From the cell containing the given text, extract its center point as [x, y] coordinate. 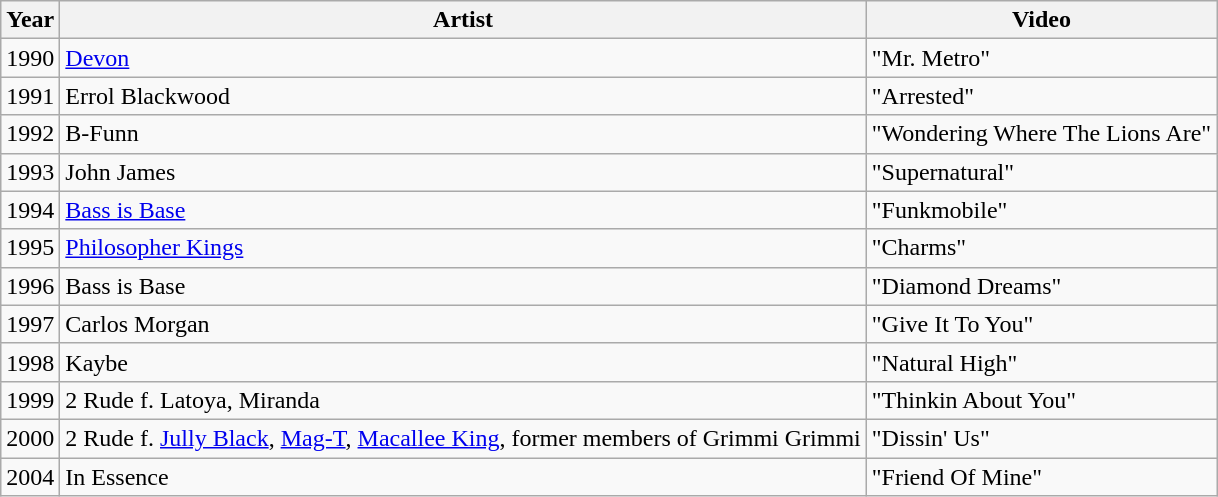
B-Funn [463, 134]
2000 [30, 438]
"Wondering Where The Lions Are" [1041, 134]
Carlos Morgan [463, 324]
1993 [30, 172]
1997 [30, 324]
"Diamond Dreams" [1041, 286]
Philosopher Kings [463, 248]
John James [463, 172]
Video [1041, 20]
"Friend Of Mine" [1041, 477]
"Dissin' Us" [1041, 438]
"Supernatural" [1041, 172]
1994 [30, 210]
1996 [30, 286]
1992 [30, 134]
"Thinkin About You" [1041, 400]
"Give It To You" [1041, 324]
In Essence [463, 477]
2 Rude f. Latoya, Miranda [463, 400]
1998 [30, 362]
1999 [30, 400]
1991 [30, 96]
1995 [30, 248]
2 Rude f. Jully Black, Mag-T, Macallee King, former members of Grimmi Grimmi [463, 438]
1990 [30, 58]
"Natural High" [1041, 362]
Year [30, 20]
"Funkmobile" [1041, 210]
"Arrested" [1041, 96]
Kaybe [463, 362]
Errol Blackwood [463, 96]
"Charms" [1041, 248]
Devon [463, 58]
2004 [30, 477]
"Mr. Metro" [1041, 58]
Artist [463, 20]
